Determine the (X, Y) coordinate at the center of the cell enclosing the given text.  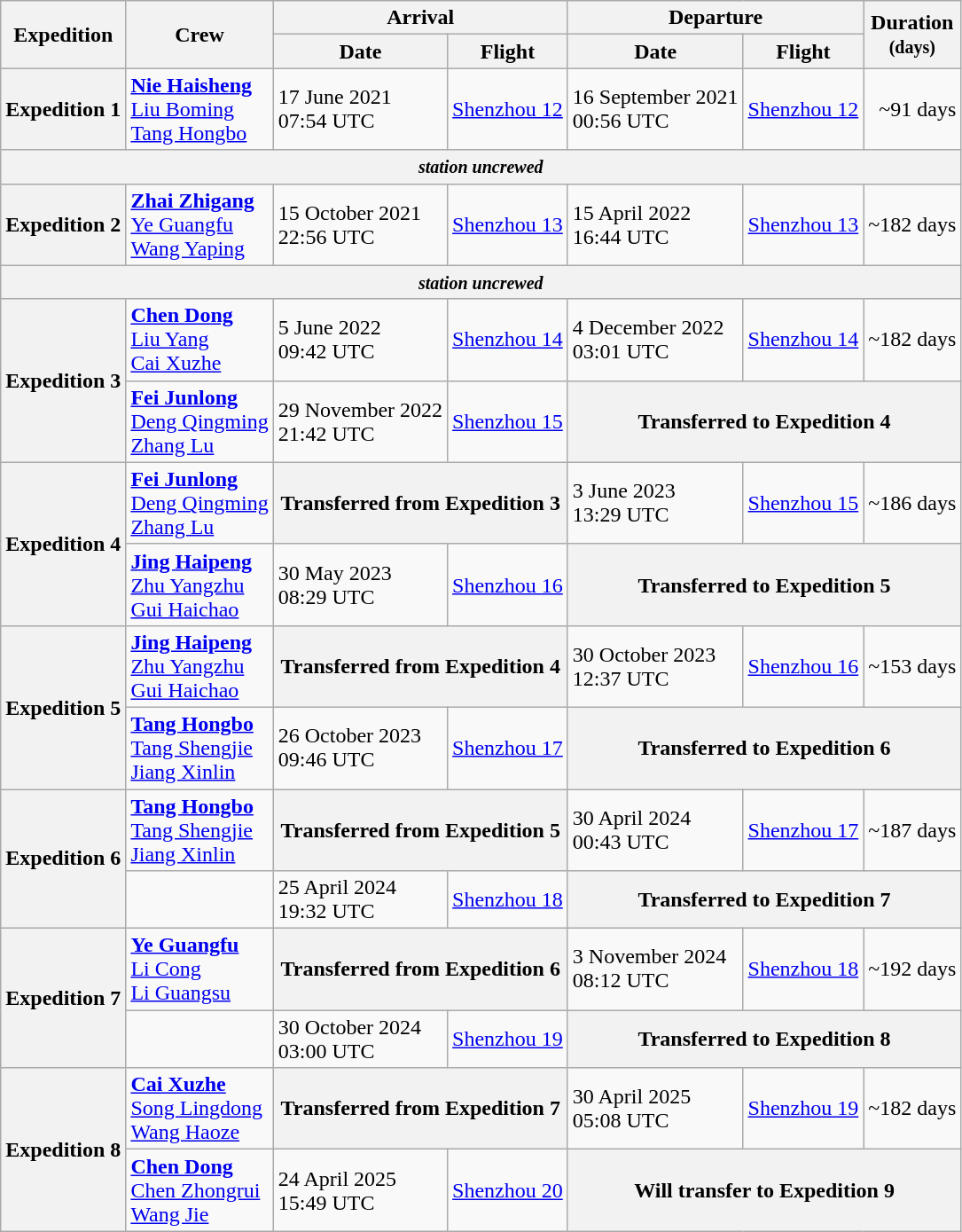
25 April 202419:32 UTC (360, 899)
Will transfer to Expedition 9 (764, 1190)
3 June 2023 13:29 UTC (655, 503)
~91 days (912, 109)
Nie Haisheng Liu Boming Tang Hongbo (199, 109)
15 October 2021 22:56 UTC (360, 224)
Expedition 6 (64, 859)
29 November 202221:42 UTC (360, 421)
Ye Guangfu Li Cong Li Guangsu (199, 969)
Transferred to Expedition 7 (764, 899)
30 October 202403:00 UTC (360, 1040)
Expedition 7 (64, 999)
Transferred from Expedition 5 (420, 830)
Expedition 2 (64, 224)
Transferred from Expedition 3 (420, 503)
30 October 202312:37 UTC (655, 666)
Expedition 4 (64, 544)
Arrival (420, 18)
~187 days (912, 830)
Expedition 3 (64, 381)
30 April 202505:08 UTC (655, 1109)
Transferred to Expedition 4 (764, 421)
30 April 202400:43 UTC (655, 830)
3 November 202408:12 UTC (655, 969)
Transferred from Expedition 7 (420, 1109)
Duration(days) (912, 35)
Transferred to Expedition 6 (764, 748)
Expedition (64, 35)
Chen Dong Chen Zhongrui Wang Jie (199, 1190)
Expedition 8 (64, 1150)
~192 days (912, 969)
Zhai Zhigang Ye Guangfu Wang Yaping (199, 224)
Cai Xuzhe Song Lingdong Wang Haoze (199, 1109)
Transferred to Expedition 5 (764, 585)
Shenzhou 20 (508, 1190)
Chen Dong Liu Yang Cai Xuzhe (199, 340)
15 April 2022 16:44 UTC (655, 224)
16 September 2021 00:56 UTC (655, 109)
Departure (715, 18)
24 April 202515:49 UTC (360, 1190)
Crew (199, 35)
26 October 202309:46 UTC (360, 748)
Transferred from Expedition 4 (420, 666)
Transferred to Expedition 8 (764, 1040)
30 May 202308:29 UTC (360, 585)
Expedition 1 (64, 109)
5 June 2022 09:42 UTC (360, 340)
~186 days (912, 503)
4 December 2022 03:01 UTC (655, 340)
17 June 2021 07:54 UTC (360, 109)
~153 days (912, 666)
Expedition 5 (64, 707)
Transferred from Expedition 6 (420, 969)
